Determine the (x, y) coordinate at the center of the cell enclosing the given text.  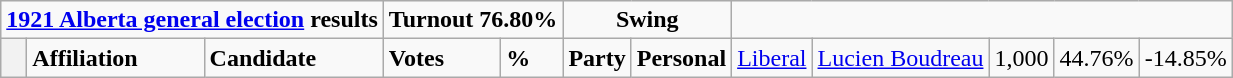
Affiliation (116, 58)
Party (597, 58)
1921 Alberta general election results (192, 20)
Personal (681, 58)
Swing (648, 20)
Votes (442, 58)
Liberal (772, 58)
1,000 (1022, 58)
Lucien Boudreau (900, 58)
Candidate (294, 58)
% (532, 58)
44.76% (1096, 58)
Turnout 76.80% (473, 20)
-14.85% (1186, 58)
